Identify which cell holds the provided text, then report its [X, Y] central coordinate. 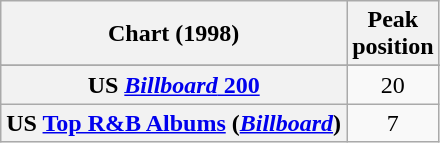
Chart (1998) [174, 34]
Peakposition [393, 34]
US Billboard 200 [174, 85]
US Top R&B Albums (Billboard) [174, 123]
7 [393, 123]
20 [393, 85]
